Provide the (x, y) coordinate of the cell's center where the given text is located.  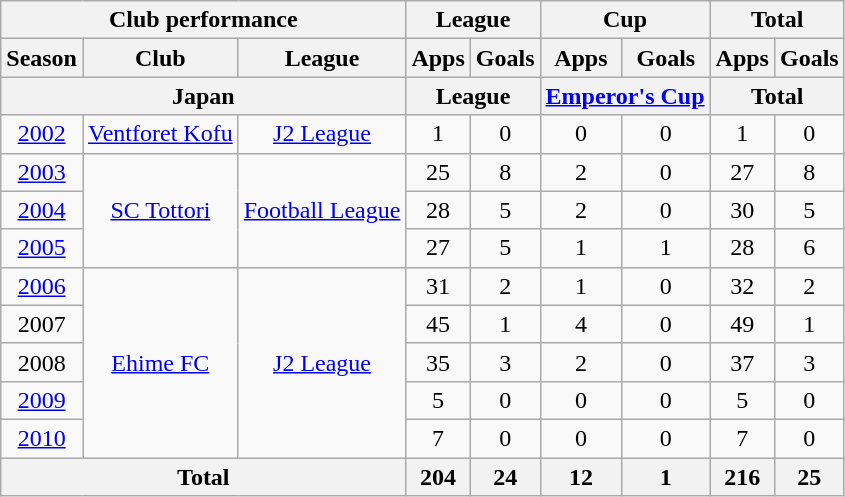
2005 (42, 248)
6 (809, 248)
2003 (42, 172)
31 (438, 286)
Club (160, 58)
2002 (42, 134)
2004 (42, 210)
Football League (322, 210)
SC Tottori (160, 210)
2008 (42, 362)
24 (505, 477)
4 (581, 324)
216 (742, 477)
2007 (42, 324)
Cup (625, 20)
2006 (42, 286)
204 (438, 477)
49 (742, 324)
32 (742, 286)
Season (42, 58)
37 (742, 362)
Club performance (204, 20)
35 (438, 362)
45 (438, 324)
2009 (42, 400)
Ehime FC (160, 362)
12 (581, 477)
Ventforet Kofu (160, 134)
Emperor's Cup (625, 96)
Japan (204, 96)
2010 (42, 438)
30 (742, 210)
